Return the (X, Y) coordinate for the center point of the cell that contains the specified text.  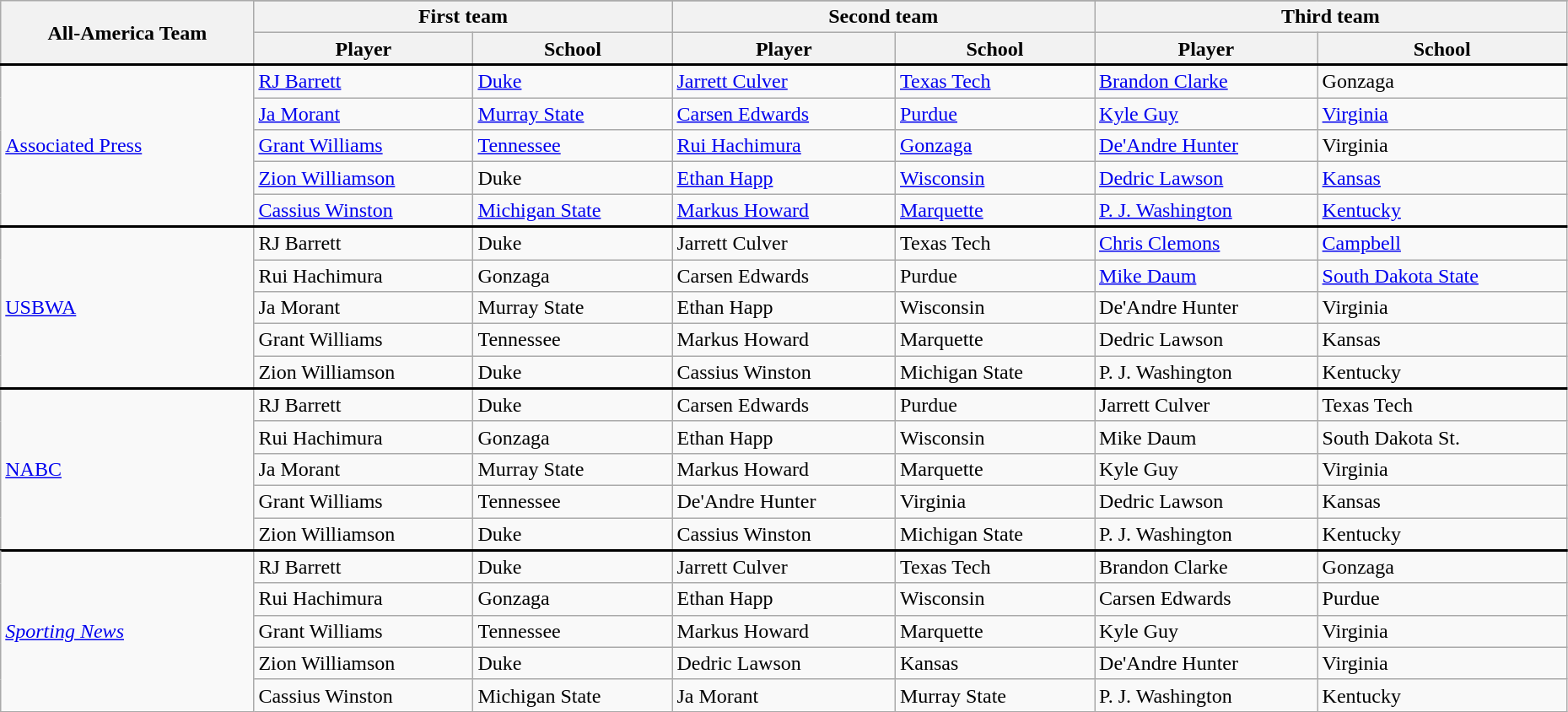
Campbell (1442, 243)
All-America Team (127, 33)
South Dakota St. (1442, 437)
South Dakota State (1442, 276)
Second team (884, 17)
Third team (1331, 17)
NABC (127, 469)
Associated Press (127, 146)
Sporting News (127, 631)
USBWA (127, 308)
Chris Clemons (1206, 243)
First team (463, 17)
